Determine the [X, Y] coordinate at the center of the cell enclosing the given text.  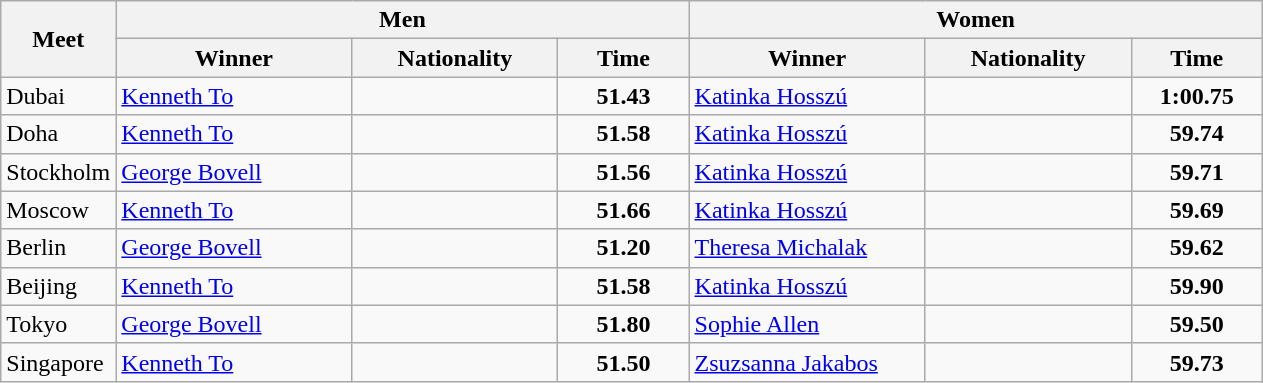
Stockholm [58, 172]
59.74 [1196, 134]
Doha [58, 134]
Meet [58, 39]
51.80 [624, 324]
Tokyo [58, 324]
Moscow [58, 210]
59.71 [1196, 172]
Men [402, 20]
Beijing [58, 286]
Singapore [58, 362]
Women [976, 20]
51.50 [624, 362]
51.56 [624, 172]
Dubai [58, 96]
59.50 [1196, 324]
59.73 [1196, 362]
Berlin [58, 248]
51.66 [624, 210]
59.69 [1196, 210]
51.20 [624, 248]
Theresa Michalak [807, 248]
1:00.75 [1196, 96]
Sophie Allen [807, 324]
51.43 [624, 96]
59.62 [1196, 248]
Zsuzsanna Jakabos [807, 362]
59.90 [1196, 286]
